From the cell containing the given text, extract its center point as (X, Y) coordinate. 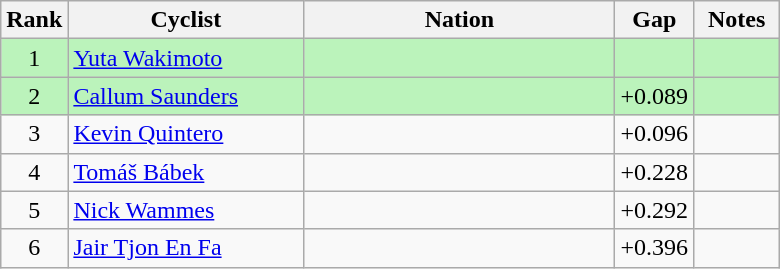
Jair Tjon En Fa (186, 248)
Nation (460, 20)
Notes (737, 20)
Gap (654, 20)
Rank (34, 20)
+0.228 (654, 172)
Cyclist (186, 20)
3 (34, 134)
Nick Wammes (186, 210)
Tomáš Bábek (186, 172)
Kevin Quintero (186, 134)
+0.096 (654, 134)
Yuta Wakimoto (186, 58)
+0.396 (654, 248)
1 (34, 58)
+0.292 (654, 210)
Callum Saunders (186, 96)
4 (34, 172)
5 (34, 210)
+0.089 (654, 96)
6 (34, 248)
2 (34, 96)
